Provide the [x, y] coordinate of the cell's center where the given text is located.  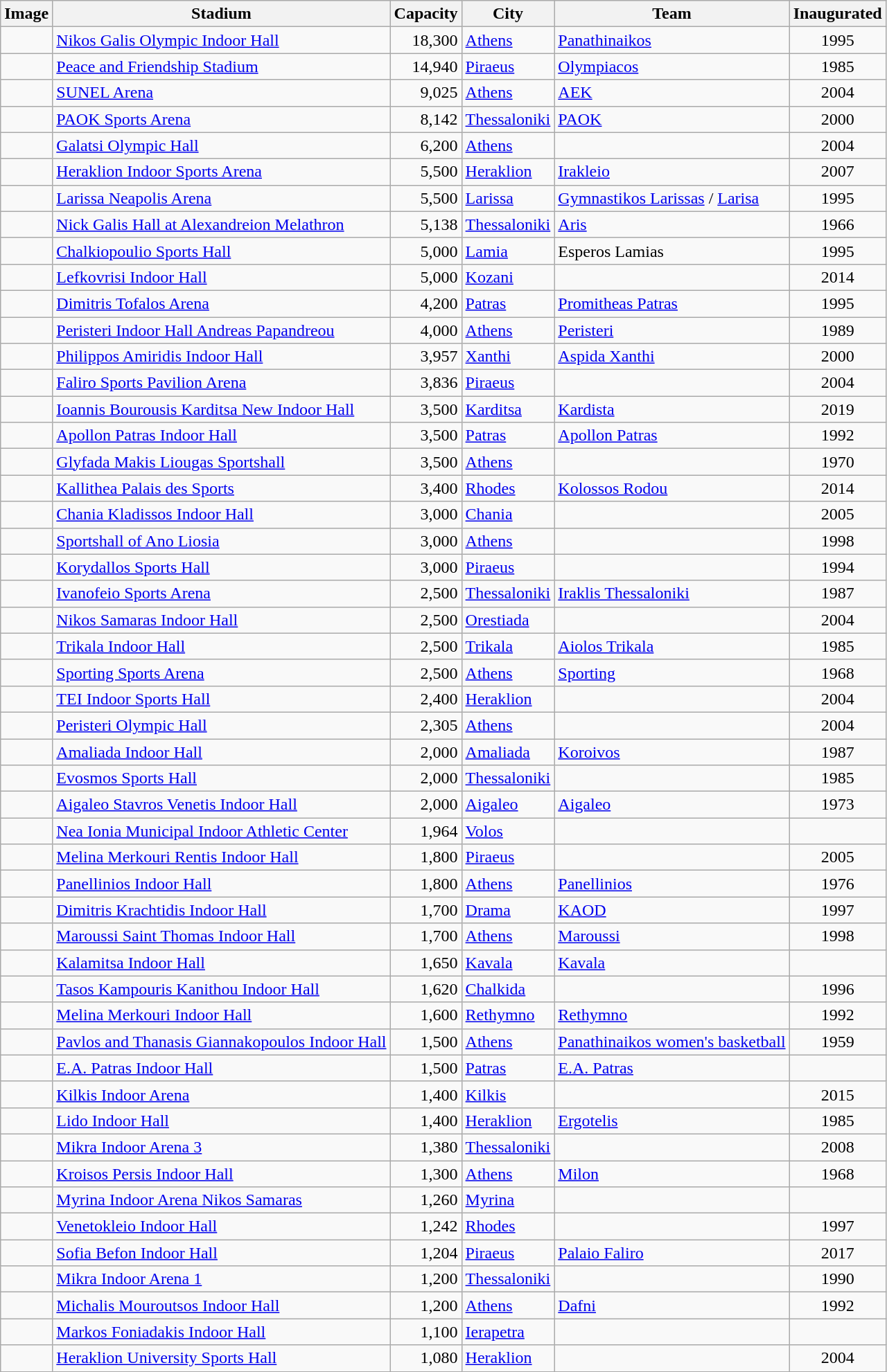
Peristeri Olympic Hall [222, 725]
Mikra Indoor Arena 3 [222, 1147]
Aigaleo Stavros Venetis Indoor Hall [222, 805]
1,650 [425, 963]
5,138 [425, 224]
E.A. Patras Indoor Hall [222, 1068]
Kilkis Indoor Arena [222, 1094]
1973 [837, 805]
Nikos Samaras Indoor Hall [222, 620]
Melina Merkouri Indoor Hall [222, 1015]
Karditsa [508, 409]
1959 [837, 1042]
Melina Merkouri Rentis Indoor Hall [222, 857]
Ioannis Bourousis Karditsa New Indoor Hall [222, 409]
Gymnastikos Larissas / Larisa [672, 198]
Team [672, 14]
Mikra Indoor Arena 1 [222, 1279]
Amaliada Indoor Hall [222, 751]
8,142 [425, 119]
1,380 [425, 1147]
Kolossos Rodou [672, 488]
4,000 [425, 330]
E.A. Patras [672, 1068]
Heraklion University Sports Hall [222, 1358]
City [508, 14]
Kilkis [508, 1094]
Promitheas Patras [672, 303]
1996 [837, 989]
Trikala Indoor Hall [222, 646]
Drama [508, 910]
KAOD [672, 910]
1,204 [425, 1253]
Chania Kladissos Indoor Hall [222, 515]
Lido Indoor Hall [222, 1121]
Chalkida [508, 989]
1994 [837, 567]
SUNEL Arena [222, 93]
PAOK Sports Arena [222, 119]
Kallithea Palais des Sports [222, 488]
Palaio Faliro [672, 1253]
Heraklion Indoor Sports Arena [222, 172]
Aris [672, 224]
Nick Galis Hall at Alexandreion Melathron [222, 224]
1,080 [425, 1358]
AEK [672, 93]
Apollon Patras [672, 436]
Lamia [508, 251]
Dimitris Krachtidis Indoor Hall [222, 910]
Dafni [672, 1306]
Korydallos Sports Hall [222, 567]
Dimitris Tofalos Arena [222, 303]
Glyfada Makis Liougas Sportshall [222, 462]
Stadium [222, 14]
Sporting Sports Arena [222, 672]
PAOK [672, 119]
1990 [837, 1279]
Apollon Patras Indoor Hall [222, 436]
2,305 [425, 725]
Galatsi Olympic Hall [222, 145]
Markos Foniadakis Indoor Hall [222, 1332]
Larissa [508, 198]
1,964 [425, 831]
Kozani [508, 277]
Pavlos and Thanasis Giannakopoulos Indoor Hall [222, 1042]
Koroivos [672, 751]
Capacity [425, 14]
Michalis Mouroutsos Indoor Hall [222, 1306]
3,400 [425, 488]
Ergotelis [672, 1121]
Trikala [508, 646]
Maroussi [672, 936]
Orestiada [508, 620]
Inaugurated [837, 14]
Aspida Xanthi [672, 357]
3,836 [425, 383]
2015 [837, 1094]
18,300 [425, 40]
9,025 [425, 93]
1,100 [425, 1332]
Peace and Friendship Stadium [222, 66]
6,200 [425, 145]
Sportshall of Ano Liosia [222, 541]
2007 [837, 172]
Esperos Lamias [672, 251]
Faliro Sports Pavilion Arena [222, 383]
1976 [837, 884]
2017 [837, 1253]
1,620 [425, 989]
Milon [672, 1174]
Kardista [672, 409]
1,242 [425, 1227]
1970 [837, 462]
Nikos Galis Olympic Indoor Hall [222, 40]
Myrina Indoor Arena Nikos Samaras [222, 1200]
Image [26, 14]
Lefkovrisi Indoor Hall [222, 277]
14,940 [425, 66]
Iraklis Thessaloniki [672, 594]
2,400 [425, 699]
Amaliada [508, 751]
Panellinios Indoor Hall [222, 884]
2008 [837, 1147]
1966 [837, 224]
Panellinios [672, 884]
Xanthi [508, 357]
1,600 [425, 1015]
3,957 [425, 357]
Peristeri [672, 330]
Maroussi Saint Thomas Indoor Hall [222, 936]
2019 [837, 409]
Panathinaikos [672, 40]
Sporting [672, 672]
Larissa Neapolis Arena [222, 198]
1,300 [425, 1174]
Aiolos Trikala [672, 646]
Philippos Amiridis Indoor Hall [222, 357]
Kroisos Persis Indoor Hall [222, 1174]
Sofia Befon Indoor Hall [222, 1253]
Tasos Kampouris Kanithou Indoor Hall [222, 989]
Peristeri Indoor Hall Andreas Papandreou [222, 330]
Nea Ionia Municipal Indoor Athletic Center [222, 831]
Panathinaikos women's basketball [672, 1042]
Kalamitsa Indoor Hall [222, 963]
4,200 [425, 303]
Volos [508, 831]
Ivanofeio Sports Arena [222, 594]
Evosmos Sports Hall [222, 778]
TEI Indoor Sports Hall [222, 699]
1989 [837, 330]
Olympiacos [672, 66]
Myrina [508, 1200]
Irakleio [672, 172]
Chalkiopoulio Sports Hall [222, 251]
Ierapetra [508, 1332]
1,260 [425, 1200]
Chania [508, 515]
Venetokleio Indoor Hall [222, 1227]
